Identify which cell holds the provided text, then report its (X, Y) central coordinate. 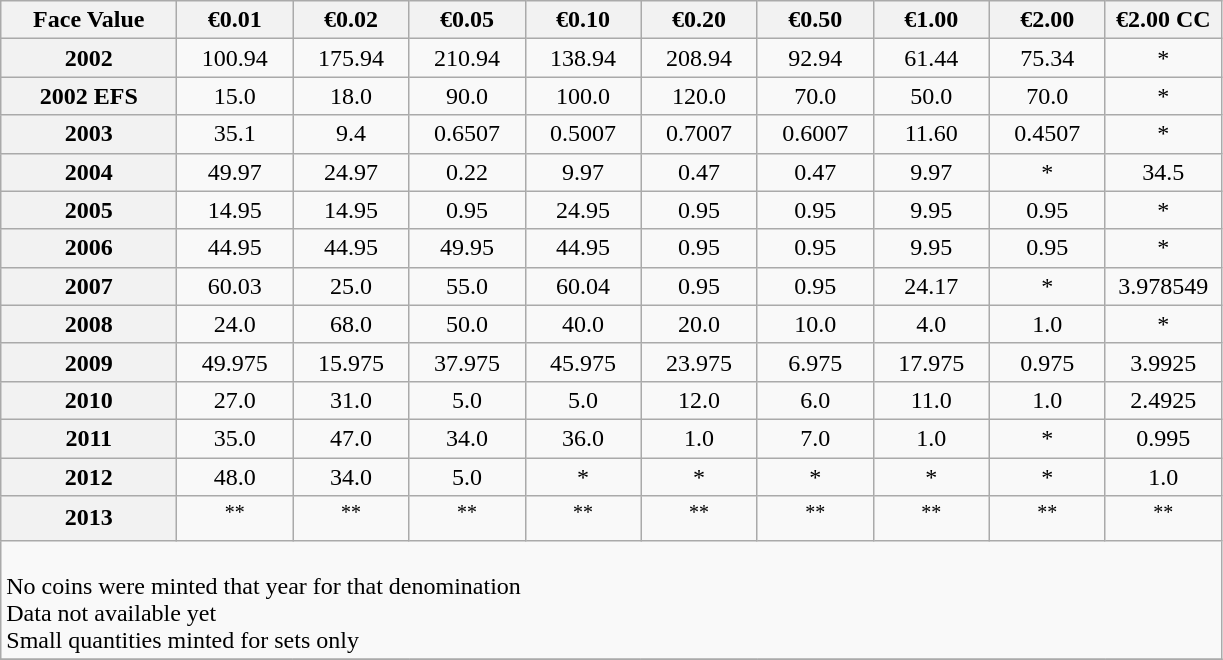
€0.10 (583, 20)
60.03 (235, 286)
49.95 (467, 248)
90.0 (467, 96)
120.0 (699, 96)
2.4925 (1163, 400)
0.4507 (1047, 134)
100.0 (583, 96)
210.94 (467, 58)
18.0 (351, 96)
35.1 (235, 134)
11.60 (931, 134)
75.34 (1047, 58)
€2.00 (1047, 20)
138.94 (583, 58)
24.17 (931, 286)
€0.50 (815, 20)
4.0 (931, 324)
45.975 (583, 362)
2003 (89, 134)
17.975 (931, 362)
€2.00 CC (1163, 20)
24.97 (351, 172)
2009 (89, 362)
€0.20 (699, 20)
36.0 (583, 438)
Face Value (89, 20)
25.0 (351, 286)
6.975 (815, 362)
2007 (89, 286)
0.995 (1163, 438)
0.7007 (699, 134)
2010 (89, 400)
€0.02 (351, 20)
0.975 (1047, 362)
15.0 (235, 96)
No coins were minted that year for that denomination Data not available yet Small quantities minted for sets only (612, 600)
2006 (89, 248)
208.94 (699, 58)
0.6007 (815, 134)
61.44 (931, 58)
€0.05 (467, 20)
34.5 (1163, 172)
€1.00 (931, 20)
10.0 (815, 324)
24.95 (583, 210)
2013 (89, 518)
2012 (89, 477)
9.4 (351, 134)
49.97 (235, 172)
2008 (89, 324)
3.9925 (1163, 362)
23.975 (699, 362)
55.0 (467, 286)
31.0 (351, 400)
12.0 (699, 400)
20.0 (699, 324)
0.5007 (583, 134)
6.0 (815, 400)
2004 (89, 172)
11.0 (931, 400)
15.975 (351, 362)
2002 EFS (89, 96)
47.0 (351, 438)
2005 (89, 210)
48.0 (235, 477)
3.978549 (1163, 286)
27.0 (235, 400)
49.975 (235, 362)
35.0 (235, 438)
175.94 (351, 58)
€0.01 (235, 20)
0.22 (467, 172)
37.975 (467, 362)
100.94 (235, 58)
7.0 (815, 438)
68.0 (351, 324)
2011 (89, 438)
60.04 (583, 286)
24.0 (235, 324)
0.6507 (467, 134)
2002 (89, 58)
92.94 (815, 58)
40.0 (583, 324)
